Provide the (x, y) coordinate of the cell's center where the given text is located.  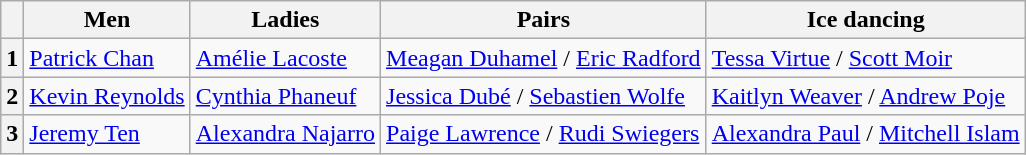
Kevin Reynolds (107, 96)
Meagan Duhamel / Eric Radford (544, 58)
Kaitlyn Weaver / Andrew Poje (866, 96)
3 (12, 134)
Pairs (544, 20)
Men (107, 20)
Cynthia Phaneuf (285, 96)
Tessa Virtue / Scott Moir (866, 58)
Ladies (285, 20)
Patrick Chan (107, 58)
Amélie Lacoste (285, 58)
Jessica Dubé / Sebastien Wolfe (544, 96)
Ice dancing (866, 20)
2 (12, 96)
Jeremy Ten (107, 134)
1 (12, 58)
Alexandra Najarro (285, 134)
Paige Lawrence / Rudi Swiegers (544, 134)
Alexandra Paul / Mitchell Islam (866, 134)
